Provide the (x, y) coordinate of the cell's center where the given text is located.  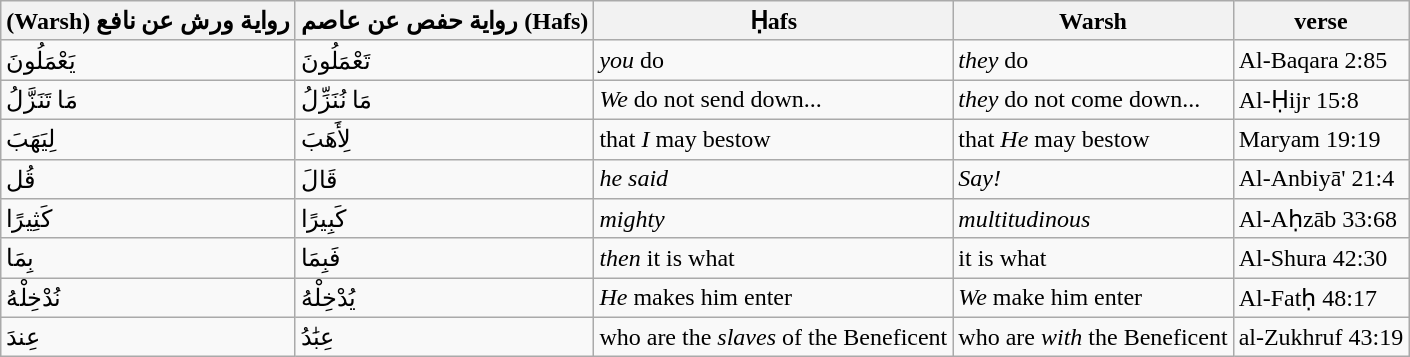
Al-Anbiyā' 21:4 (1321, 179)
then it is what (774, 258)
يَعْمَلُونَ (148, 60)
who are with the Beneficent (1093, 337)
لِيَهَبَ (148, 139)
عِبَٰدُ (444, 337)
Al-Fatḥ 48:17 (1321, 298)
We make him enter (1093, 298)
He makes him enter (774, 298)
Warsh (1093, 21)
multitudinous (1093, 219)
that He may bestow (1093, 139)
كَثِيرًا (148, 219)
We do not send down... (774, 100)
Al-Ḥijr 15:8 (1321, 100)
بِمَا (148, 258)
Maryam 19:19 (1321, 139)
verse (1321, 21)
who are the slaves of the Beneficent (774, 337)
al-Zukhruf 43:19 (1321, 337)
he said (774, 179)
Al-Shura 42:30 (1321, 258)
(Warsh) رواية ورش عن نافع (148, 21)
نُدْخِلْهُ (148, 298)
Say! (1093, 179)
قُل (148, 179)
you do (774, 60)
Al-Aḥzāb 33:68 (1321, 219)
مَا نُنَزِّلُ (444, 100)
Ḥafs (774, 21)
قَالَ (444, 179)
mighty (774, 219)
they do not come down... (1093, 100)
it is what (1093, 258)
عِندَ (148, 337)
فَبِمَا (444, 258)
لِأَهَبَ (444, 139)
تَعْمَلُونَ (444, 60)
كَبِيرًا (444, 219)
يُدْخِلْهُ (444, 298)
that I may bestow (774, 139)
رواية حفص عن عاصم (Hafs) (444, 21)
مَا تَنَزَّلُ (148, 100)
they do (1093, 60)
Al-Baqara 2:85 (1321, 60)
